Output the (x, y) coordinate of the center of the cell containing the given text.  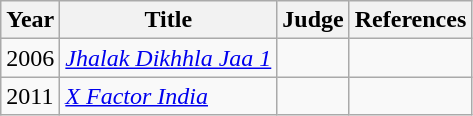
Judge (313, 20)
Year (30, 20)
2011 (30, 96)
X Factor India (168, 96)
Title (168, 20)
2006 (30, 58)
Jhalak Dikhhla Jaa 1 (168, 58)
References (410, 20)
